From the cell containing the given text, extract its center point as (X, Y) coordinate. 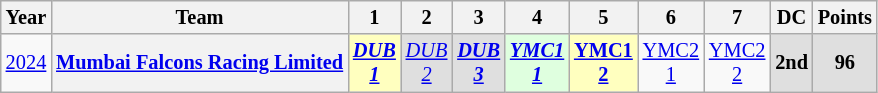
6 (671, 17)
DUB2 (427, 63)
3 (478, 17)
Mumbai Falcons Racing Limited (200, 63)
DUB1 (374, 63)
2nd (792, 63)
YMC21 (671, 63)
Points (845, 17)
4 (537, 17)
96 (845, 63)
2024 (26, 63)
DUB3 (478, 63)
Team (200, 17)
7 (737, 17)
5 (604, 17)
Year (26, 17)
YMC12 (604, 63)
YMC22 (737, 63)
1 (374, 17)
DC (792, 17)
YMC11 (537, 63)
2 (427, 17)
